Return the (x, y) coordinate for the center point of the cell that contains the specified text.  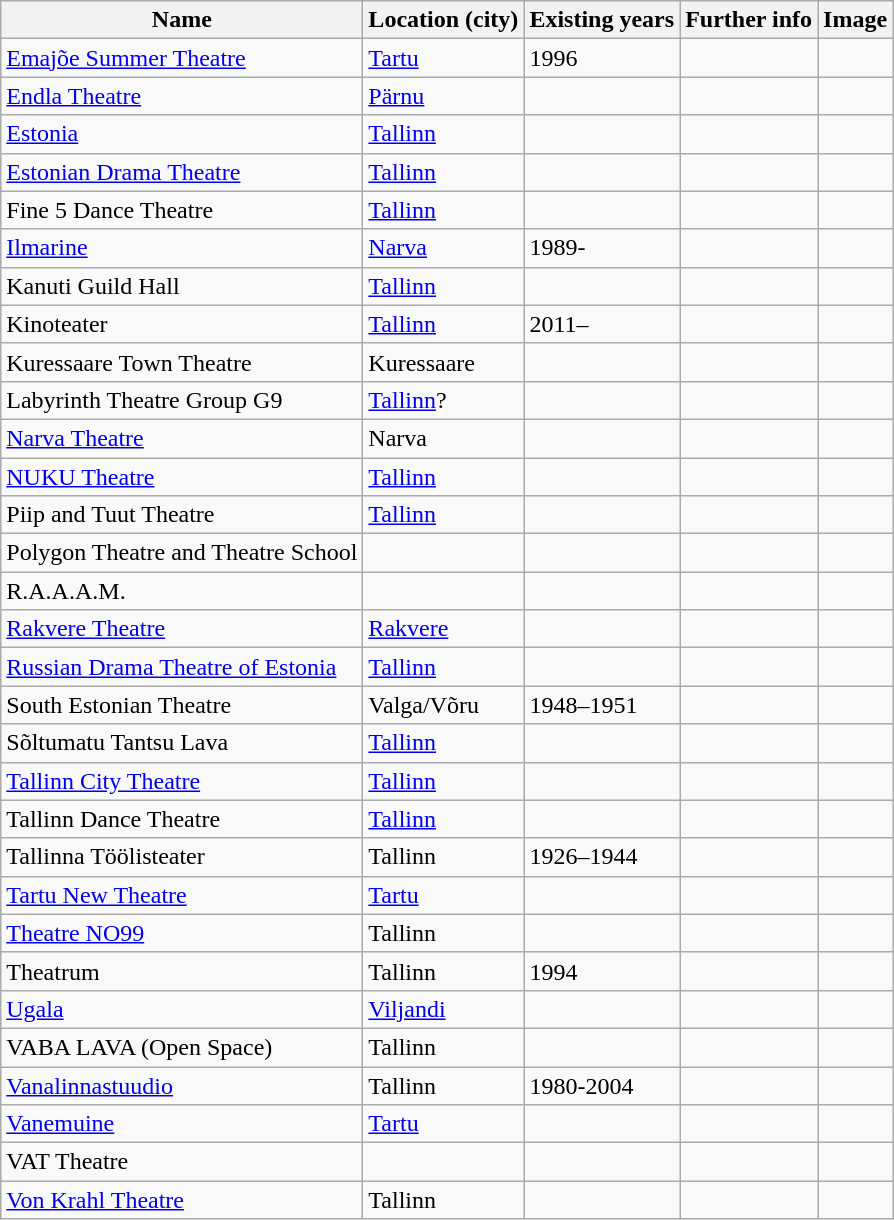
Labyrinth Theatre Group G9 (182, 400)
Russian Drama Theatre of Estonia (182, 667)
Vanemuine (182, 1124)
Tallinna Töölisteater (182, 857)
Rakvere Theatre (182, 629)
Theatrum (182, 971)
Sõltumatu Tantsu Lava (182, 743)
Name (182, 20)
NUKU Theatre (182, 477)
Endla Theatre (182, 96)
Piip and Tuut Theatre (182, 515)
Kinoteater (182, 324)
Kuressaare (444, 362)
Tallinn City Theatre (182, 781)
Existing years (602, 20)
Image (856, 20)
1948–1951 (602, 705)
Emajõe Summer Theatre (182, 58)
R.A.A.A.M. (182, 591)
1980-2004 (602, 1085)
Tartu New Theatre (182, 895)
Kuressaare Town Theatre (182, 362)
Ugala (182, 1009)
South Estonian Theatre (182, 705)
Fine 5 Dance Theatre (182, 210)
1994 (602, 971)
1996 (602, 58)
Viljandi (444, 1009)
Narva Theatre (182, 438)
Location (city) (444, 20)
1989- (602, 248)
VAT Theatre (182, 1162)
Theatre NO99 (182, 933)
Estonia (182, 134)
Polygon Theatre and Theatre School (182, 553)
Tallinn Dance Theatre (182, 819)
Von Krahl Theatre (182, 1200)
Tallinn? (444, 400)
Estonian Drama Theatre (182, 172)
Ilmarine (182, 248)
1926–1944 (602, 857)
Further info (749, 20)
Valga/Võru (444, 705)
VABA LAVA (Open Space) (182, 1047)
Vanalinnastuudio (182, 1085)
Kanuti Guild Hall (182, 286)
2011– (602, 324)
Rakvere (444, 629)
Pärnu (444, 96)
